Pinpoint the cell where the given text exists, returning its [X, Y] midpoint coordinate. 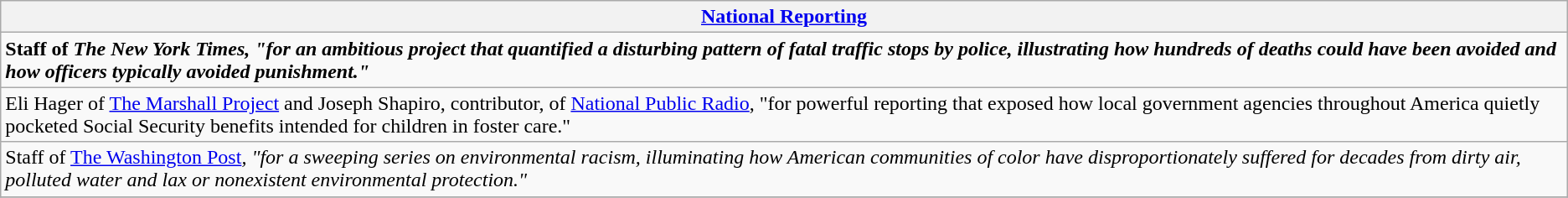
National Reporting [784, 17]
